Return the (x, y) coordinate for the center point of the cell that contains the specified text.  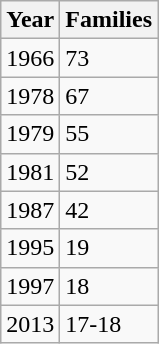
1997 (30, 286)
18 (109, 286)
1987 (30, 210)
73 (109, 58)
1978 (30, 96)
2013 (30, 324)
19 (109, 248)
67 (109, 96)
1979 (30, 134)
1995 (30, 248)
1981 (30, 172)
17-18 (109, 324)
1966 (30, 58)
55 (109, 134)
Families (109, 20)
52 (109, 172)
Year (30, 20)
42 (109, 210)
